Scan for the cell matching the given text and deliver its [x, y] coordinate at center. 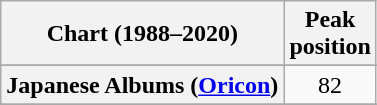
Japanese Albums (Oricon) [142, 85]
Peakposition [330, 34]
Chart (1988–2020) [142, 34]
82 [330, 85]
